Detect which cell encompasses the target text, then output its (x, y) center coordinate. 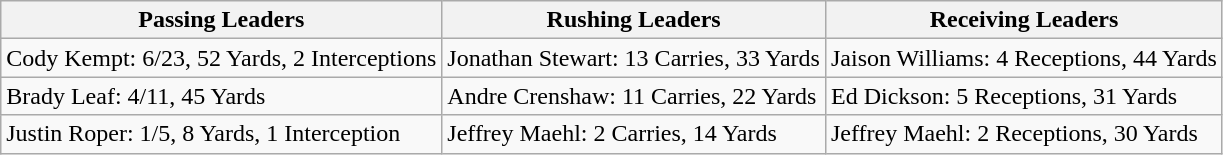
Ed Dickson: 5 Receptions, 31 Yards (1024, 96)
Andre Crenshaw: 11 Carries, 22 Yards (634, 96)
Cody Kempt: 6/23, 52 Yards, 2 Interceptions (222, 58)
Passing Leaders (222, 20)
Brady Leaf: 4/11, 45 Yards (222, 96)
Jeffrey Maehl: 2 Receptions, 30 Yards (1024, 134)
Jeffrey Maehl: 2 Carries, 14 Yards (634, 134)
Justin Roper: 1/5, 8 Yards, 1 Interception (222, 134)
Rushing Leaders (634, 20)
Receiving Leaders (1024, 20)
Jonathan Stewart: 13 Carries, 33 Yards (634, 58)
Jaison Williams: 4 Receptions, 44 Yards (1024, 58)
